From the cell containing the given text, extract its center point as [X, Y] coordinate. 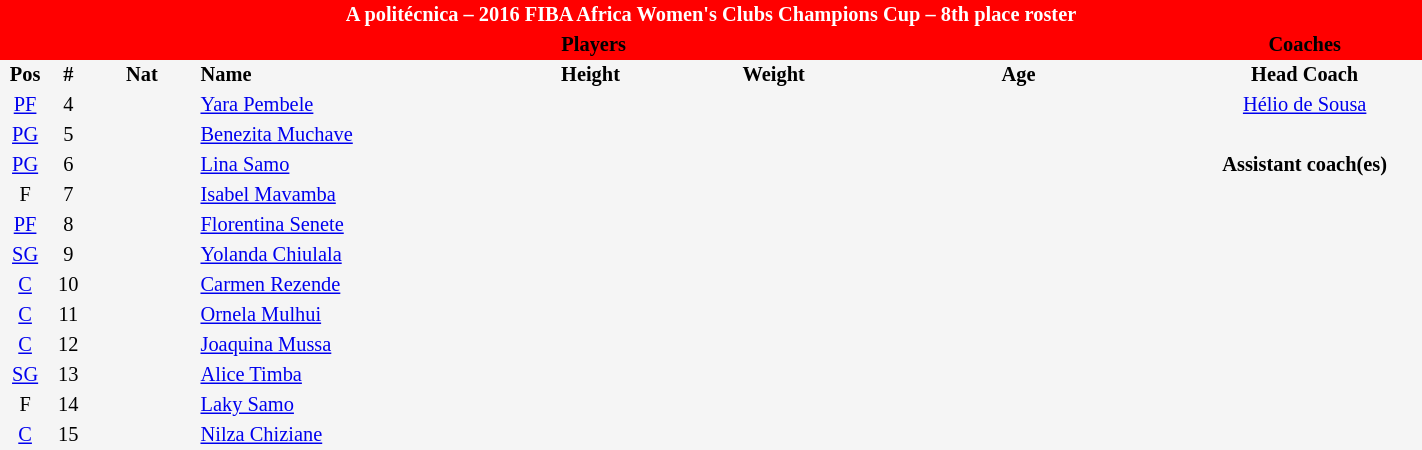
15 [68, 435]
4 [68, 105]
Laky Samo [340, 405]
9 [68, 255]
Nilza Chiziane [340, 435]
Height [591, 75]
7 [68, 195]
8 [68, 225]
6 [68, 165]
13 [68, 375]
Pos [25, 75]
10 [68, 285]
Assistant coach(es) [1304, 165]
Name [340, 75]
Florentina Senete [340, 225]
11 [68, 315]
Players [594, 45]
Coaches [1304, 45]
Nat [142, 75]
Yara Pembele [340, 105]
Alice Timba [340, 375]
Age [1019, 75]
5 [68, 135]
A politécnica – 2016 FIBA Africa Women's Clubs Champions Cup – 8th place roster [711, 15]
Carmen Rezende [340, 285]
Head Coach [1304, 75]
Weight [774, 75]
Lina Samo [340, 165]
Benezita Muchave [340, 135]
14 [68, 405]
Joaquina Mussa [340, 345]
Yolanda Chiulala [340, 255]
Hélio de Sousa [1304, 105]
12 [68, 345]
# [68, 75]
Isabel Mavamba [340, 195]
Ornela Mulhui [340, 315]
